Determine the [X, Y] coordinate at the center of the cell enclosing the given text.  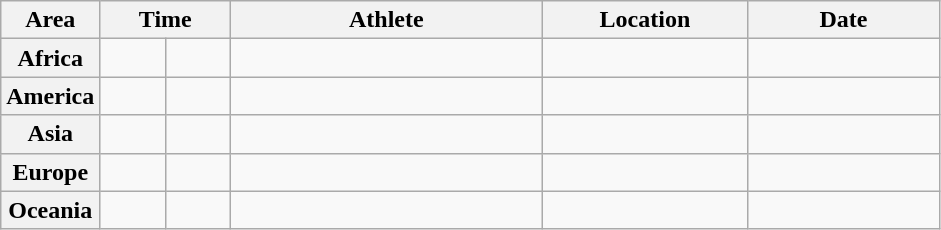
Date [844, 20]
Location [645, 20]
Athlete [386, 20]
America [50, 96]
Africa [50, 58]
Europe [50, 172]
Time [166, 20]
Asia [50, 134]
Area [50, 20]
Oceania [50, 210]
